For the text-containing cell, return its midpoint in [X, Y] coordinate format. 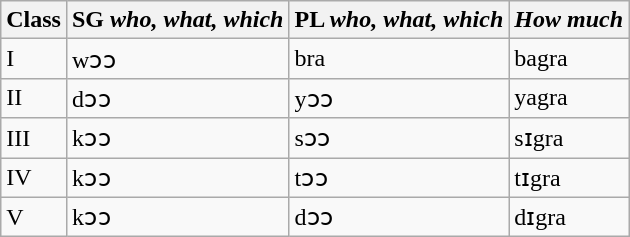
I [34, 59]
Class [34, 20]
sɪgra [569, 138]
wɔɔ [177, 59]
II [34, 98]
yɔɔ [399, 98]
V [34, 217]
yagra [569, 98]
bagra [569, 59]
How much [569, 20]
IV [34, 178]
dɪgra [569, 217]
SG who, what, which [177, 20]
PL who, what, which [399, 20]
tɪgra [569, 178]
sɔɔ [399, 138]
III [34, 138]
tɔɔ [399, 178]
bra [399, 59]
